Locate the cell with the specified text and output its [x, y] center coordinate. 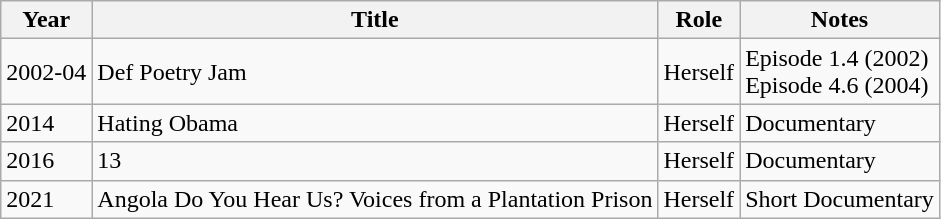
Def Poetry Jam [375, 72]
Notes [840, 20]
2002-04 [46, 72]
Episode 1.4 (2002)Episode 4.6 (2004) [840, 72]
Title [375, 20]
2016 [46, 161]
Angola Do You Hear Us? Voices from a Plantation Prison [375, 199]
2014 [46, 123]
Year [46, 20]
Short Documentary [840, 199]
Hating Obama [375, 123]
Role [699, 20]
2021 [46, 199]
13 [375, 161]
